For the text-containing cell, return its midpoint in [X, Y] coordinate format. 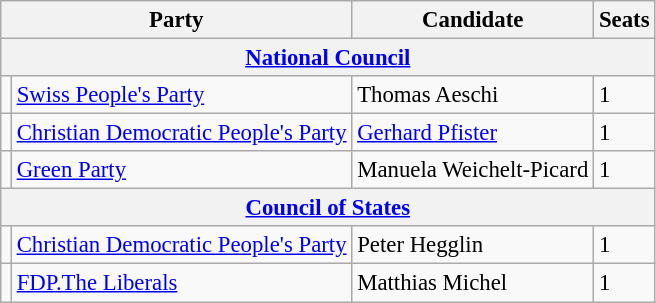
Manuela Weichelt-Picard [473, 170]
Peter Hegglin [473, 245]
FDP.The Liberals [182, 283]
Seats [624, 20]
Council of States [328, 208]
Party [176, 20]
Matthias Michel [473, 283]
Thomas Aeschi [473, 95]
Gerhard Pfister [473, 133]
Green Party [182, 170]
Swiss People's Party [182, 95]
Candidate [473, 20]
National Council [328, 58]
